For the text-containing cell, return its midpoint in (x, y) coordinate format. 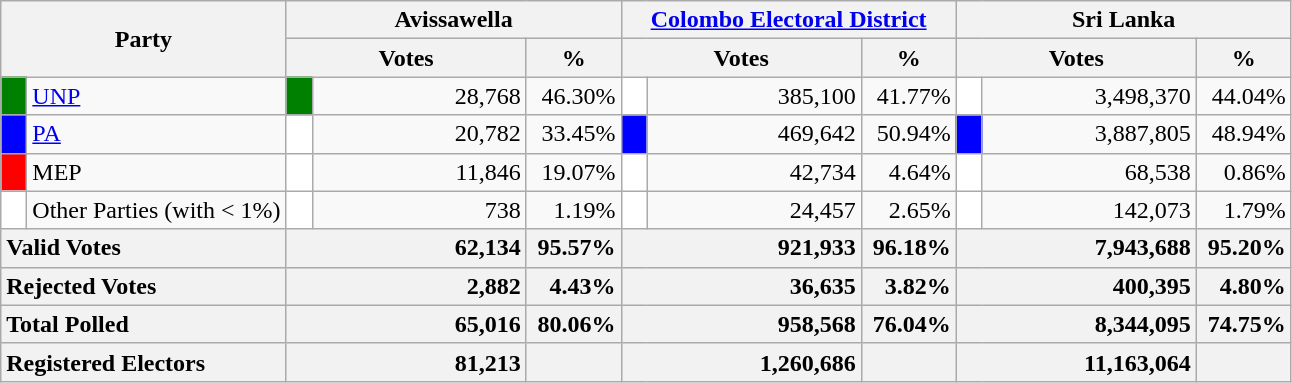
400,395 (1076, 286)
42,734 (754, 172)
738 (419, 210)
PA (156, 134)
76.04% (908, 324)
11,163,064 (1076, 362)
Party (144, 39)
Other Parties (with < 1%) (156, 210)
2.65% (908, 210)
958,568 (741, 324)
3.82% (908, 286)
48.94% (1244, 134)
11,846 (419, 172)
7,943,688 (1076, 248)
Valid Votes (144, 248)
28,768 (419, 96)
3,498,370 (1089, 96)
68,538 (1089, 172)
3,887,805 (1089, 134)
UNP (156, 96)
24,457 (754, 210)
1.19% (574, 210)
4.80% (1244, 286)
Registered Electors (144, 362)
95.20% (1244, 248)
Sri Lanka (1124, 20)
4.43% (574, 286)
0.86% (1244, 172)
65,016 (406, 324)
385,100 (754, 96)
469,642 (754, 134)
MEP (156, 172)
36,635 (741, 286)
80.06% (574, 324)
1,260,686 (741, 362)
74.75% (1244, 324)
81,213 (406, 362)
Rejected Votes (144, 286)
19.07% (574, 172)
95.57% (574, 248)
921,933 (741, 248)
33.45% (574, 134)
4.64% (908, 172)
Avissawella (454, 20)
142,073 (1089, 210)
Colombo Electoral District (788, 20)
46.30% (574, 96)
Total Polled (144, 324)
20,782 (419, 134)
50.94% (908, 134)
2,882 (406, 286)
44.04% (1244, 96)
96.18% (908, 248)
1.79% (1244, 210)
8,344,095 (1076, 324)
41.77% (908, 96)
62,134 (406, 248)
